Find where the given text appears and provide that cell's center as (X, Y) coordinate. 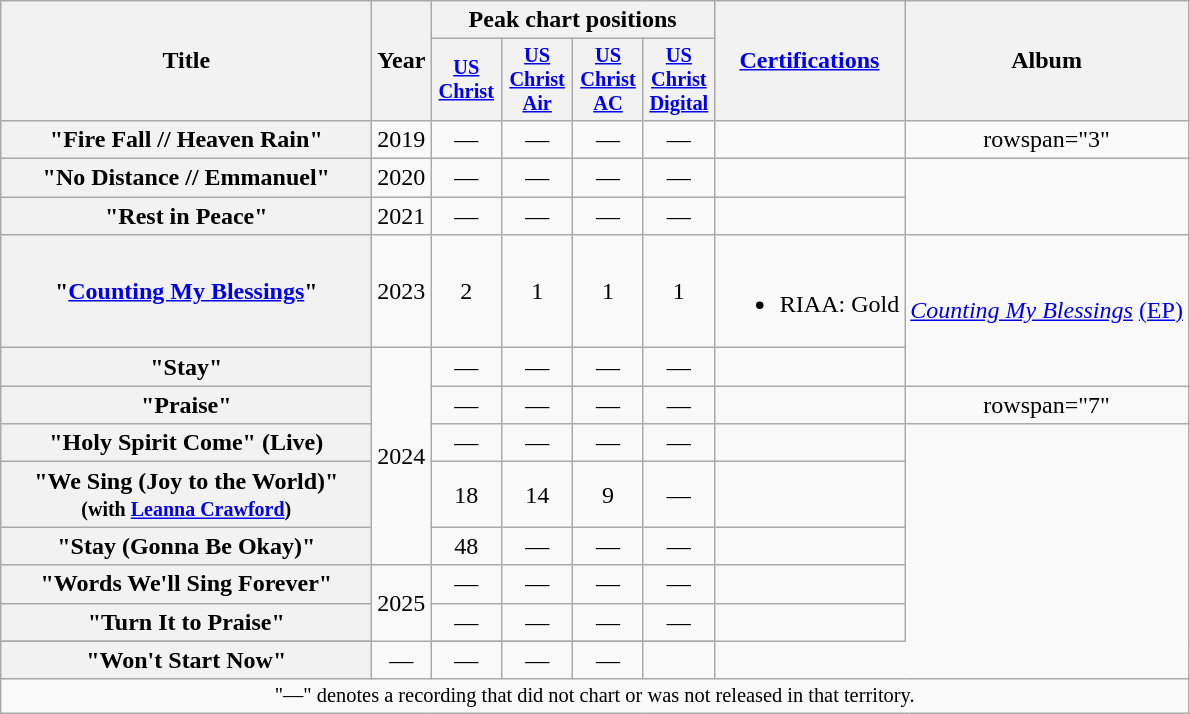
"Turn It to Praise" (186, 622)
rowspan="7" (1047, 405)
2023 (402, 292)
2 (466, 292)
"Holy Spirit Come" (Live) (186, 443)
Title (186, 61)
"Stay" (186, 367)
USChristAir (538, 80)
"Counting My Blessings" (186, 292)
9 (608, 494)
Year (402, 61)
"Won't Start Now" (186, 660)
Peak chart positions (572, 20)
"No Distance // Emmanuel" (186, 178)
2024 (402, 456)
2021 (402, 216)
48 (466, 546)
"Praise" (186, 405)
2019 (402, 139)
Counting My Blessings (EP) (1047, 310)
"Fire Fall // Heaven Rain" (186, 139)
Album (1047, 61)
"We Sing (Joy to the World)"(with Leanna Crawford) (186, 494)
Certifications (809, 61)
2025 (402, 603)
"—" denotes a recording that did not chart or was not released in that territory. (595, 696)
"Stay (Gonna Be Okay)" (186, 546)
rowspan="3" (1047, 139)
RIAA: Gold (809, 292)
USChrist (466, 80)
USChristAC (608, 80)
2020 (402, 178)
18 (466, 494)
"Words We'll Sing Forever" (186, 584)
USChristDigital (678, 80)
14 (538, 494)
"Rest in Peace" (186, 216)
